From the cell containing the given text, extract its center point as [X, Y] coordinate. 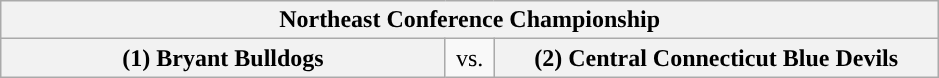
vs. [470, 58]
Northeast Conference Championship [470, 20]
(2) Central Connecticut Blue Devils [716, 58]
(1) Bryant Bulldogs [224, 58]
